Search for the cell housing the specified text and yield its [x, y] center coordinate. 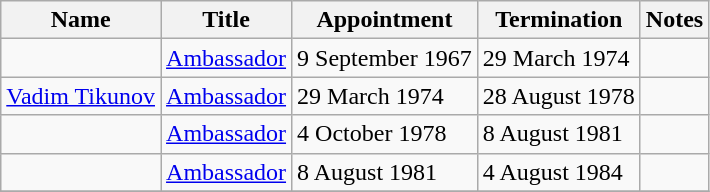
Title [226, 20]
Vadim Tikunov [81, 96]
4 October 1978 [385, 134]
28 August 1978 [558, 96]
Appointment [385, 20]
Notes [674, 20]
9 September 1967 [385, 58]
Name [81, 20]
Termination [558, 20]
4 August 1984 [558, 172]
